Output the [X, Y] coordinate of the center of the cell containing the given text.  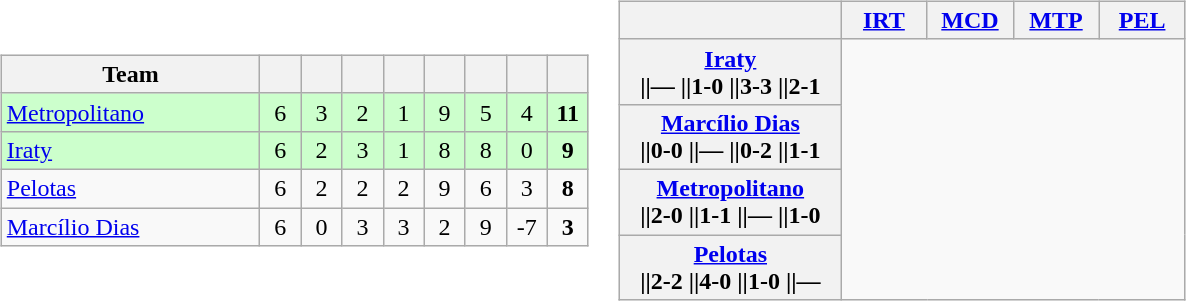
Iraty [130, 150]
-7 [526, 227]
Metropolitano [130, 112]
11 [568, 112]
Pelotas ||2-2 ||4-0 ||1-0 ||— [730, 266]
Marcílio Dias ||0-0 ||— ||0-2 ||1-1 [730, 136]
Pelotas [130, 188]
MCD [970, 20]
4 [526, 112]
IRT [884, 20]
PEL [1142, 20]
MTP [1056, 20]
Team [130, 74]
Marcílio Dias [130, 227]
5 [486, 112]
Iraty ||— ||1-0 ||3-3 ||2-1 [730, 72]
Metropolitano ||2-0 ||1-1 ||— ||1-0 [730, 202]
